From the cell containing the given text, extract its center point as [X, Y] coordinate. 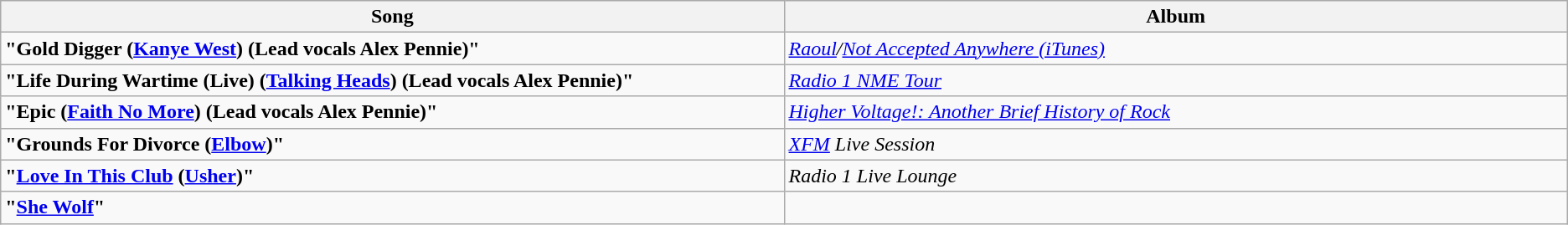
"Epic (Faith No More) (Lead vocals Alex Pennie)" [392, 112]
Radio 1 NME Tour [1176, 80]
"She Wolf" [392, 207]
"Gold Digger (Kanye West) (Lead vocals Alex Pennie)" [392, 49]
Higher Voltage!: Another Brief History of Rock [1176, 112]
Raoul/Not Accepted Anywhere (iTunes) [1176, 49]
XFM Live Session [1176, 144]
"Love In This Club (Usher)" [392, 176]
Song [392, 17]
"Life During Wartime (Live) (Talking Heads) (Lead vocals Alex Pennie)" [392, 80]
Album [1176, 17]
"Grounds For Divorce (Elbow)" [392, 144]
Radio 1 Live Lounge [1176, 176]
